Identify which cell holds the provided text, then report its (X, Y) central coordinate. 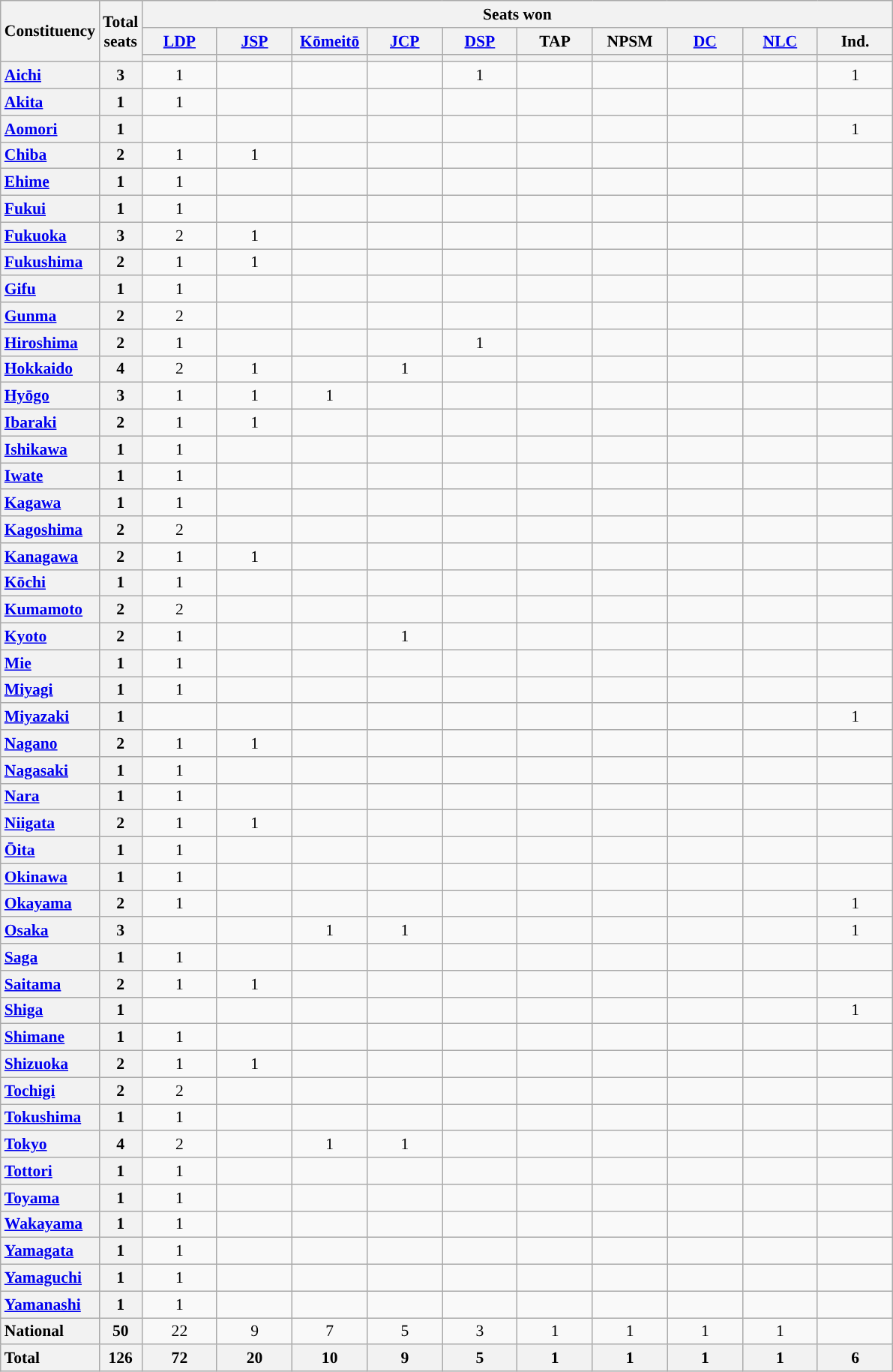
Miyazaki (49, 717)
Wakayama (49, 1224)
Tottori (49, 1171)
Aomori (49, 129)
JSP (254, 41)
Tochigi (49, 1091)
Yamanashi (49, 1304)
22 (179, 1331)
Ind. (855, 41)
Tokyo (49, 1145)
Chiba (49, 155)
Mie (49, 663)
Fukushima (49, 263)
Totalseats (120, 32)
Miyagi (49, 690)
126 (120, 1358)
Gifu (49, 290)
7 (330, 1331)
72 (179, 1358)
Kōmeitō (330, 41)
Saga (49, 957)
Ōita (49, 851)
Fukui (49, 209)
Constituency (49, 32)
DC (705, 41)
TAP (555, 41)
Toyama (49, 1198)
Osaka (49, 931)
6 (855, 1358)
Hokkaido (49, 369)
50 (120, 1331)
Hyōgo (49, 396)
Gunma (49, 316)
Fukuoka (49, 236)
National (49, 1331)
Kanagawa (49, 557)
Kagawa (49, 503)
Akita (49, 102)
Tokushima (49, 1118)
NPSM (630, 41)
Ibaraki (49, 423)
Okinawa (49, 877)
NLC (780, 41)
Aichi (49, 76)
Seats won (517, 14)
Niigata (49, 824)
Kōchi (49, 583)
Yamaguchi (49, 1278)
DSP (480, 41)
20 (254, 1358)
10 (330, 1358)
Kyoto (49, 637)
Nagasaki (49, 770)
Kumamoto (49, 610)
Shizuoka (49, 1064)
Ehime (49, 182)
Okayama (49, 904)
Shiga (49, 1010)
Hiroshima (49, 343)
Nara (49, 797)
Shimane (49, 1037)
Ishikawa (49, 449)
Iwate (49, 476)
Saitama (49, 984)
Kagoshima (49, 530)
JCP (405, 41)
Total (49, 1358)
Nagano (49, 743)
LDP (179, 41)
Yamagata (49, 1251)
